Search for the cell housing the specified text and yield its (X, Y) center coordinate. 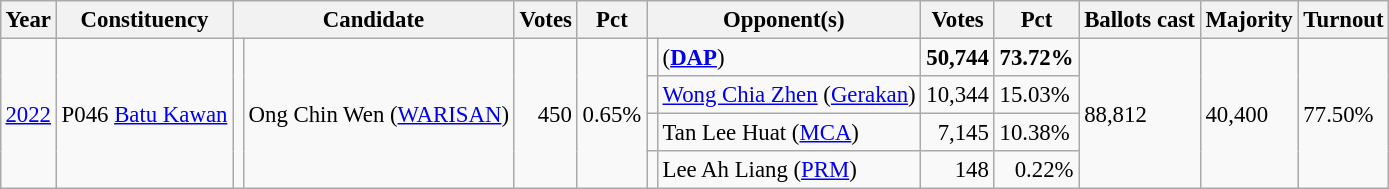
Majority (1249, 20)
Tan Lee Huat (MCA) (789, 133)
77.50% (1344, 113)
7,145 (958, 133)
73.72% (1036, 57)
2022 (28, 113)
50,744 (958, 57)
Turnout (1344, 20)
Year (28, 20)
0.22% (1036, 170)
Candidate (374, 20)
Lee Ah Liang (PRM) (789, 170)
Wong Chia Zhen (Gerakan) (789, 95)
40,400 (1249, 113)
88,812 (1140, 113)
10,344 (958, 95)
Ong Chin Wen (WARISAN) (378, 113)
148 (958, 170)
Ballots cast (1140, 20)
Constituency (144, 20)
10.38% (1036, 133)
P046 Batu Kawan (144, 113)
15.03% (1036, 95)
Opponent(s) (784, 20)
0.65% (612, 113)
(DAP) (789, 57)
450 (546, 113)
